Extract the (X, Y) coordinate from the center of the cell holding the provided text.  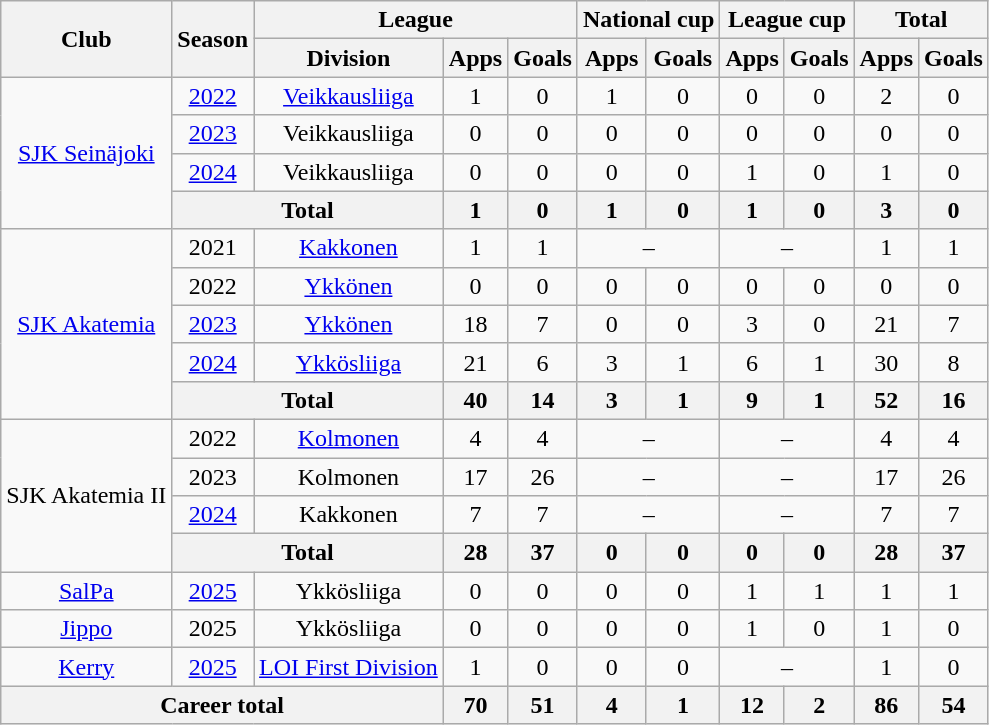
2021 (213, 248)
Division (349, 58)
86 (886, 705)
12 (752, 705)
Career total (222, 705)
51 (543, 705)
LOI First Division (349, 667)
14 (543, 400)
70 (475, 705)
Jippo (86, 629)
52 (886, 400)
League (416, 20)
54 (954, 705)
National cup (648, 20)
Kerry (86, 667)
9 (752, 400)
30 (886, 362)
Season (213, 39)
SJK Seinäjoki (86, 153)
40 (475, 400)
16 (954, 400)
Club (86, 39)
8 (954, 362)
18 (475, 324)
SJK Akatemia (86, 324)
SJK Akatemia II (86, 495)
SalPa (86, 591)
League cup (787, 20)
